Extract the [X, Y] coordinate from the center of the cell holding the provided text.  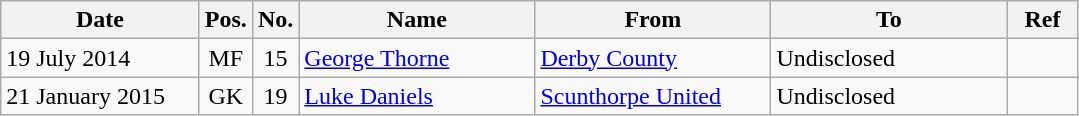
No. [275, 20]
Name [417, 20]
19 July 2014 [100, 58]
Derby County [653, 58]
Ref [1042, 20]
Scunthorpe United [653, 96]
Date [100, 20]
To [889, 20]
15 [275, 58]
GK [226, 96]
George Thorne [417, 58]
MF [226, 58]
19 [275, 96]
From [653, 20]
Pos. [226, 20]
21 January 2015 [100, 96]
Luke Daniels [417, 96]
